Determine the (x, y) coordinate at the center of the cell enclosing the given text.  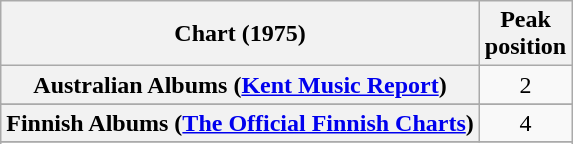
Finnish Albums (The Official Finnish Charts) (240, 123)
2 (525, 85)
Chart (1975) (240, 34)
Peakposition (525, 34)
4 (525, 123)
Australian Albums (Kent Music Report) (240, 85)
